Search for the cell housing the specified text and yield its (x, y) center coordinate. 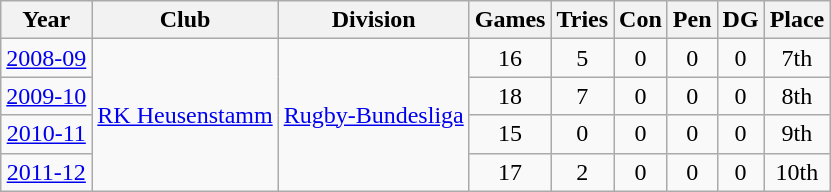
RK Heusenstamm (185, 115)
2 (582, 172)
5 (582, 58)
Division (374, 20)
Games (510, 20)
17 (510, 172)
Rugby-Bundesliga (374, 115)
8th (797, 96)
18 (510, 96)
Con (641, 20)
Place (797, 20)
DG (740, 20)
15 (510, 134)
9th (797, 134)
2010-11 (46, 134)
2011-12 (46, 172)
Club (185, 20)
2009-10 (46, 96)
Tries (582, 20)
Year (46, 20)
7 (582, 96)
Pen (692, 20)
2008-09 (46, 58)
16 (510, 58)
10th (797, 172)
7th (797, 58)
